Extract the (X, Y) coordinate from the center of the cell holding the provided text.  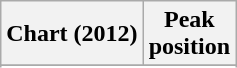
Chart (2012) (72, 34)
Peakposition (189, 34)
